For the text-containing cell, return its midpoint in (x, y) coordinate format. 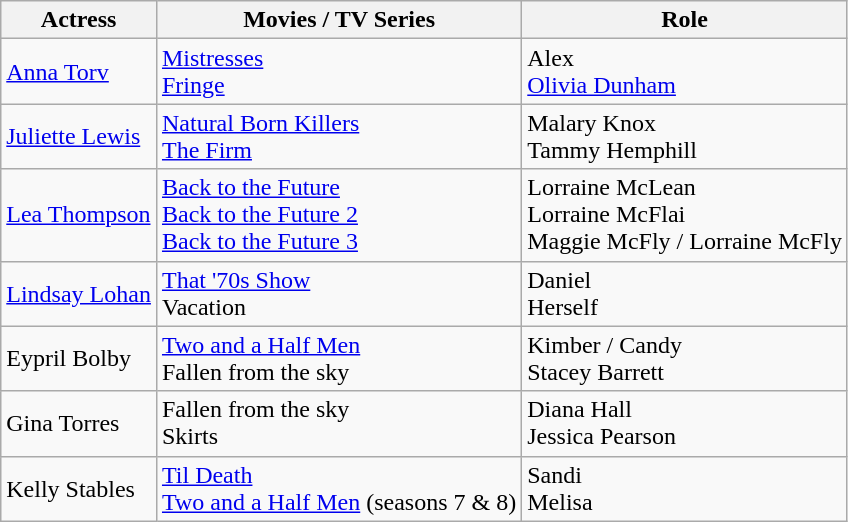
DanielHerself (685, 294)
Sandi Melisa (685, 488)
Anna Torv (79, 72)
Kelly Stables (79, 488)
Kimber / Candy Stacey Barrett (685, 358)
Back to the FutureBack to the Future 2Back to the Future 3 (338, 215)
AlexOlivia Dunham (685, 72)
Natural Born KillersThe Firm (338, 136)
Actress (79, 20)
Lorraine McLean Lorraine McFlai Maggie McFly / Lorraine McFly (685, 215)
Role (685, 20)
Lea Thompson (79, 215)
Malary Knox Tammy Hemphill (685, 136)
Til DeathTwo and a Half Men (seasons 7 & 8) (338, 488)
Diana Hall Jessica Pearson (685, 424)
Lindsay Lohan (79, 294)
Eypril Bolby (79, 358)
Fallen from the sky Skirts (338, 424)
Two and a Half MenFallen from the sky (338, 358)
Juliette Lewis (79, 136)
Gina Torres (79, 424)
MistressesFringe (338, 72)
That '70s ShowVacation (338, 294)
Movies / TV Series (338, 20)
